Determine the [x, y] coordinate at the center of the cell enclosing the given text.  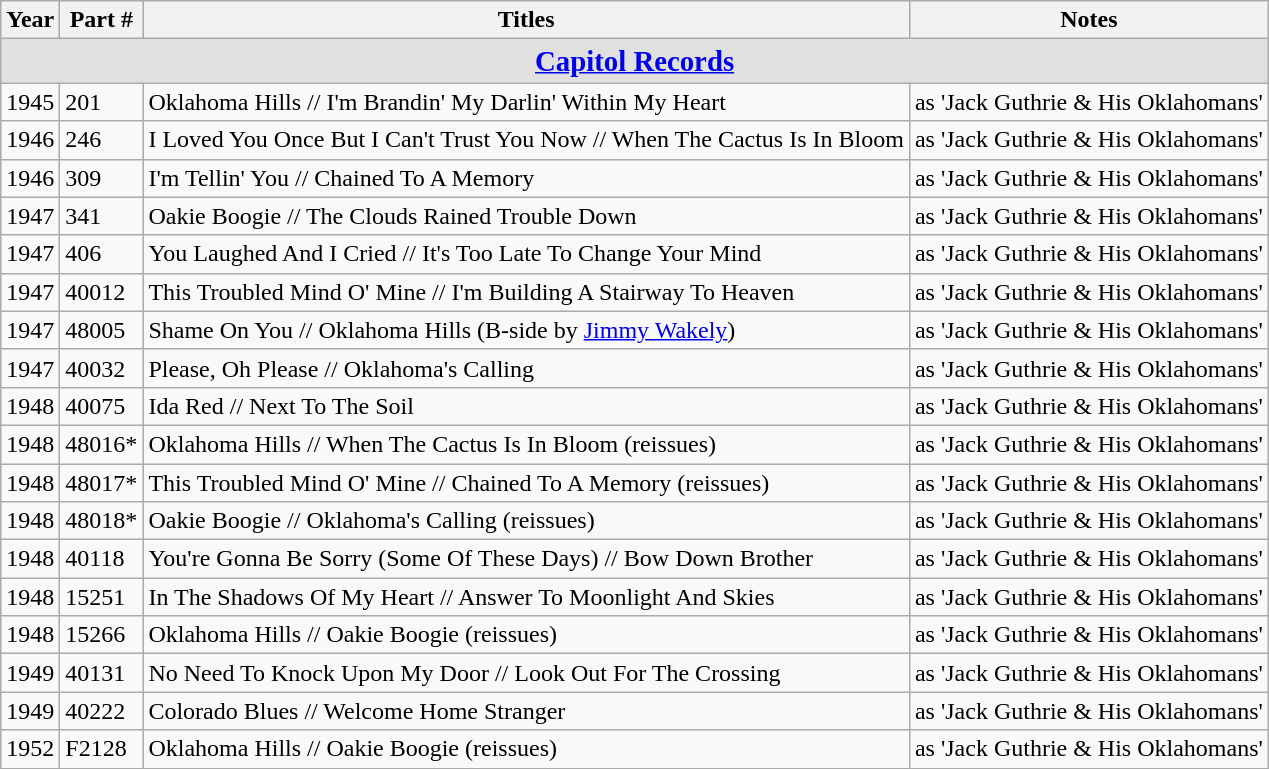
48005 [102, 330]
You Laughed And I Cried // It's Too Late To Change Your Mind [526, 254]
Oklahoma Hills // When The Cactus Is In Bloom (reissues) [526, 444]
40032 [102, 368]
40131 [102, 673]
40222 [102, 711]
309 [102, 178]
201 [102, 102]
1945 [30, 102]
406 [102, 254]
Ida Red // Next To The Soil [526, 406]
This Troubled Mind O' Mine // Chained To A Memory (reissues) [526, 483]
I'm Tellin' You // Chained To A Memory [526, 178]
No Need To Knock Upon My Door // Look Out For The Crossing [526, 673]
40118 [102, 559]
Year [30, 20]
246 [102, 140]
40012 [102, 292]
Oakie Boogie // Oklahoma's Calling (reissues) [526, 521]
48018* [102, 521]
Oklahoma Hills // I'm Brandin' My Darlin' Within My Heart [526, 102]
Titles [526, 20]
This Troubled Mind O' Mine // I'm Building A Stairway To Heaven [526, 292]
Notes [1088, 20]
Oakie Boogie // The Clouds Rained Trouble Down [526, 216]
Colorado Blues // Welcome Home Stranger [526, 711]
341 [102, 216]
48016* [102, 444]
Part # [102, 20]
F2128 [102, 749]
15266 [102, 635]
48017* [102, 483]
40075 [102, 406]
Shame On You // Oklahoma Hills (B-side by Jimmy Wakely) [526, 330]
1952 [30, 749]
15251 [102, 597]
I Loved You Once But I Can't Trust You Now // When The Cactus Is In Bloom [526, 140]
Please, Oh Please // Oklahoma's Calling [526, 368]
You're Gonna Be Sorry (Some Of These Days) // Bow Down Brother [526, 559]
Capitol Records [635, 61]
In The Shadows Of My Heart // Answer To Moonlight And Skies [526, 597]
